Identify which cell holds the provided text, then report its [x, y] central coordinate. 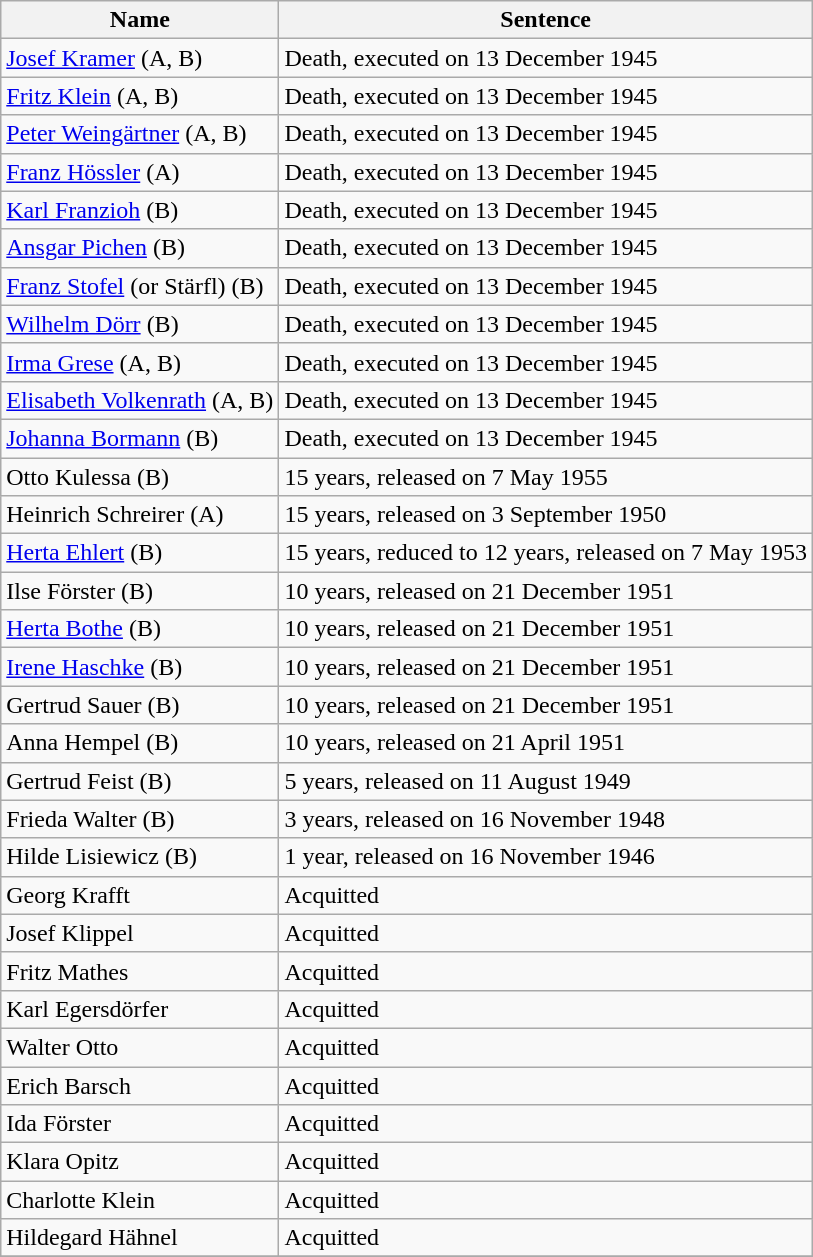
Hildegard Hähnel [140, 1238]
Ida Förster [140, 1124]
Klara Opitz [140, 1162]
10 years, released on 21 April 1951 [546, 743]
Peter Weingärtner (A, B) [140, 134]
Josef Klippel [140, 933]
Walter Otto [140, 1047]
Karl Egersdörfer [140, 1009]
Fritz Mathes [140, 971]
Fritz Klein (A, B) [140, 96]
15 years, released on 7 May 1955 [546, 477]
Charlotte Klein [140, 1200]
Elisabeth Volkenrath (A, B) [140, 400]
15 years, released on 3 September 1950 [546, 515]
Hilde Lisiewicz (B) [140, 857]
15 years, reduced to 12 years, released on 7 May 1953 [546, 553]
Irma Grese (A, B) [140, 362]
Josef Kramer (A, B) [140, 58]
Ansgar Pichen (B) [140, 248]
Herta Bothe (B) [140, 629]
Irene Haschke (B) [140, 667]
Ilse Förster (B) [140, 591]
Franz Stofel (or Stärfl) (B) [140, 286]
5 years, released on 11 August 1949 [546, 781]
Anna Hempel (B) [140, 743]
3 years, released on 16 November 1948 [546, 819]
Otto Kulessa (B) [140, 477]
Georg Krafft [140, 895]
Karl Franzioh (B) [140, 210]
Name [140, 20]
Sentence [546, 20]
Herta Ehlert (B) [140, 553]
Johanna Bormann (B) [140, 438]
Wilhelm Dörr (B) [140, 324]
Frieda Walter (B) [140, 819]
Gertrud Sauer (B) [140, 705]
Erich Barsch [140, 1085]
Heinrich Schreirer (A) [140, 515]
Gertrud Feist (B) [140, 781]
1 year, released on 16 November 1946 [546, 857]
Franz Hössler (A) [140, 172]
